Capture the cell that displays the provided text and extract its [X, Y] central coordinate. 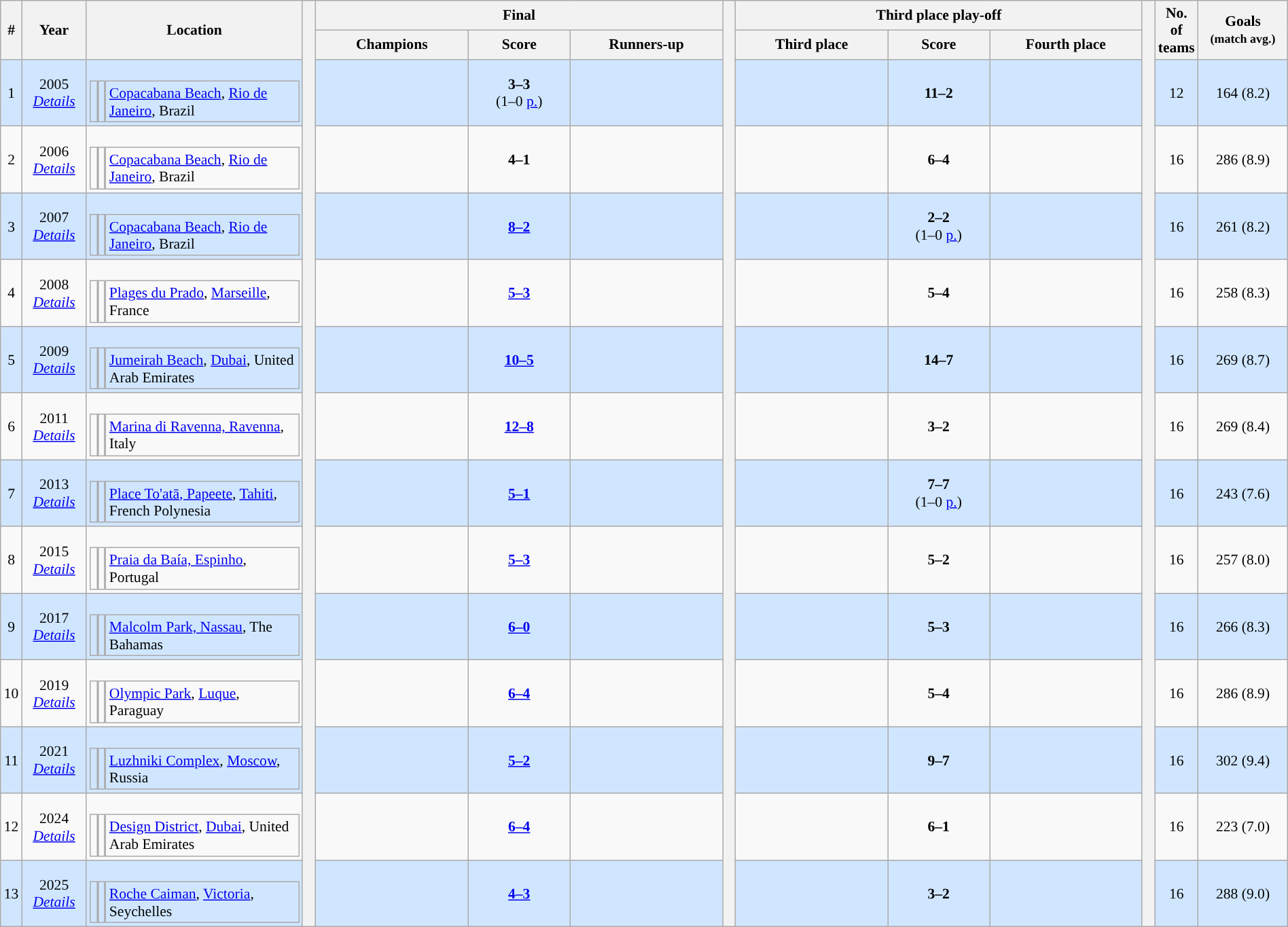
10 [12, 693]
2017Details [54, 627]
Champions [391, 45]
10–5 [519, 360]
164 (8.2) [1243, 93]
243 (7.6) [1243, 493]
2007Details [54, 226]
2006Details [54, 160]
# [12, 30]
Third place play-off [939, 15]
Goals(match avg.) [1243, 30]
2021Details [54, 760]
13 [12, 894]
9–7 [939, 760]
2011Details [54, 426]
2013Details [54, 493]
5 [12, 360]
2019Details [54, 693]
269 (8.7) [1243, 360]
2009Details [54, 360]
6–0 [519, 627]
302 (9.4) [1243, 760]
Final [519, 15]
5–1 [519, 493]
Location [194, 30]
7–7 (1–0 p.) [939, 493]
Runners-up [647, 45]
269 (8.4) [1243, 426]
2008Details [54, 293]
No. ofteams [1177, 30]
2–2 (1–0 p.) [939, 226]
2024Details [54, 827]
11–2 [939, 93]
8 [12, 560]
11 [12, 760]
7 [12, 493]
9 [12, 627]
Year [54, 30]
4 [12, 293]
257 (8.0) [1243, 560]
258 (8.3) [1243, 293]
14–7 [939, 360]
1 [12, 93]
261 (8.2) [1243, 226]
266 (8.3) [1243, 627]
4–1 [519, 160]
3 [12, 226]
6–1 [939, 827]
8–2 [519, 226]
3–3 (1–0 p.) [519, 93]
4–3 [519, 894]
6 [12, 426]
288 (9.0) [1243, 894]
2 [12, 160]
Fourth place [1066, 45]
2015Details [54, 560]
223 (7.0) [1243, 827]
Third place [812, 45]
2025Details [54, 894]
2005Details [54, 93]
12–8 [519, 426]
